Find where the given text appears and provide that cell's center as [X, Y] coordinate. 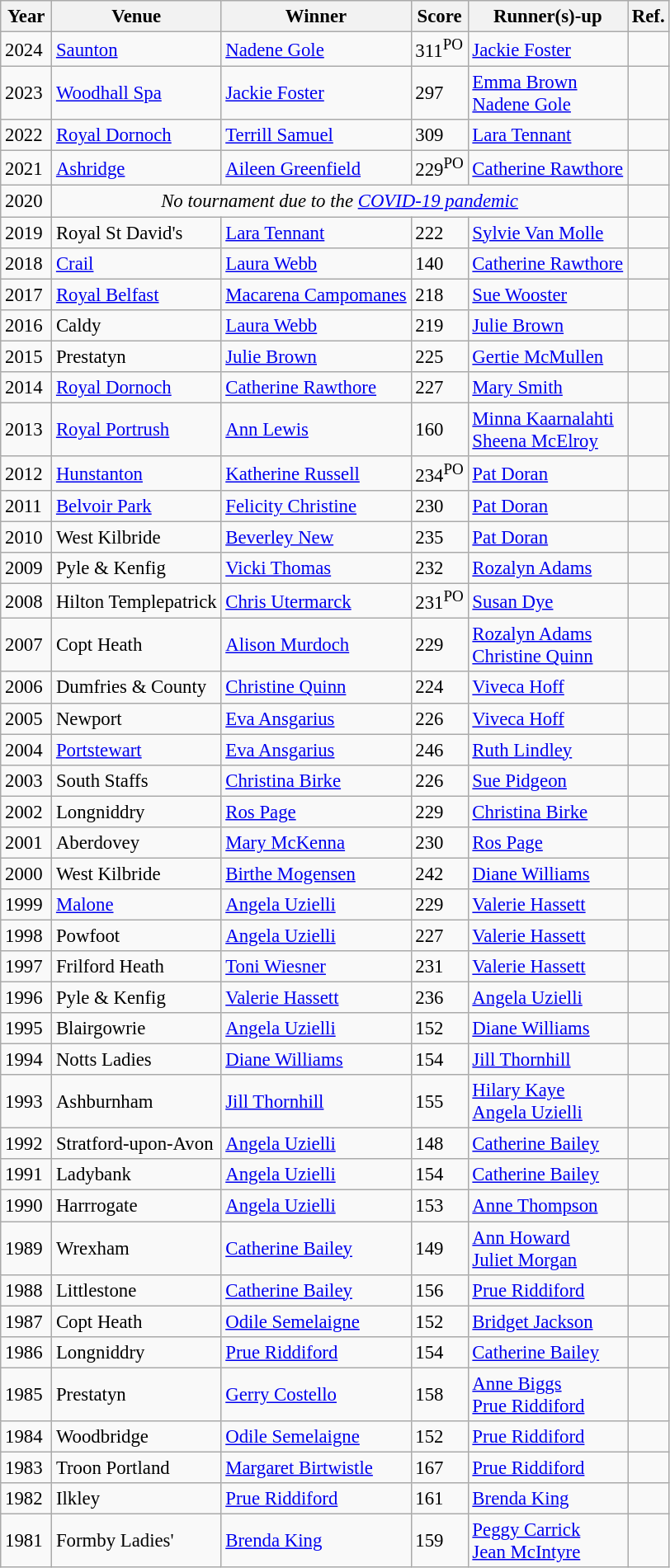
2019 [26, 233]
Year [26, 16]
1984 [26, 1437]
Royal St David's [137, 233]
236 [439, 998]
219 [439, 325]
Ashburnham [137, 1102]
Dumfries & County [137, 688]
2000 [26, 873]
Gerry Costello [316, 1394]
234PO [439, 473]
Powfoot [137, 935]
235 [439, 538]
Belvoir Park [137, 506]
2013 [26, 429]
242 [439, 873]
2012 [26, 473]
148 [439, 1144]
Wrexham [137, 1249]
Toni Wiesner [316, 967]
1981 [26, 1541]
153 [439, 1206]
Aberdovey [137, 843]
167 [439, 1467]
Caldy [137, 325]
Nadene Gole [316, 49]
Ilkley [137, 1499]
231 [439, 967]
2010 [26, 538]
Rozalyn Adams [548, 568]
Runner(s)-up [548, 16]
Alison Murdoch [316, 645]
156 [439, 1290]
Harrrogate [137, 1206]
Anne Biggs Prue Riddiford [548, 1394]
2024 [26, 49]
2004 [26, 750]
Sue Wooster [548, 294]
246 [439, 750]
Susan Dye [548, 601]
1993 [26, 1102]
Gertie McMullen [548, 356]
309 [439, 135]
Hunstanton [137, 473]
Ref. [648, 16]
1996 [26, 998]
Margaret Birtwistle [316, 1467]
Notts Ladies [137, 1060]
158 [439, 1394]
Sue Pidgeon [548, 780]
231PO [439, 601]
Formby Ladies' [137, 1541]
Royal Portrush [137, 429]
2003 [26, 780]
160 [439, 429]
Hilary Kaye Angela Uzielli [548, 1102]
Frilford Heath [137, 967]
2009 [26, 568]
1999 [26, 905]
Ann Howard Juliet Morgan [548, 1249]
2020 [26, 201]
1991 [26, 1175]
Terrill Samuel [316, 135]
Minna Kaarnalahti Sheena McElroy [548, 429]
Crail [137, 263]
Ladybank [137, 1175]
Newport [137, 718]
2005 [26, 718]
1992 [26, 1144]
Saunton [137, 49]
297 [439, 94]
Aileen Greenfield [316, 168]
2022 [26, 135]
Score [439, 16]
Mary McKenna [316, 843]
149 [439, 1249]
2002 [26, 812]
Vicki Thomas [316, 568]
311PO [439, 49]
2006 [26, 688]
Sylvie Van Molle [548, 233]
Felicity Christine [316, 506]
Beverley New [316, 538]
Anne Thompson [548, 1206]
2023 [26, 94]
1995 [26, 1029]
Ruth Lindley [548, 750]
1990 [26, 1206]
Christine Quinn [316, 688]
Macarena Campomanes [316, 294]
Venue [137, 16]
Mary Smith [548, 388]
Winner [316, 16]
2008 [26, 601]
Peggy Carrick Jean McIntyre [548, 1541]
Hilton Templepatrick [137, 601]
2014 [26, 388]
2015 [26, 356]
161 [439, 1499]
2018 [26, 263]
1997 [26, 967]
Rozalyn Adams Christine Quinn [548, 645]
1983 [26, 1467]
1989 [26, 1249]
1982 [26, 1499]
1985 [26, 1394]
229PO [439, 168]
Troon Portland [137, 1467]
2021 [26, 168]
232 [439, 568]
2001 [26, 843]
Littlestone [137, 1290]
155 [439, 1102]
222 [439, 233]
1994 [26, 1060]
2016 [26, 325]
Woodbridge [137, 1437]
2017 [26, 294]
No tournament due to the COVID-19 pandemic [340, 201]
Stratford-upon-Avon [137, 1144]
Bridget Jackson [548, 1321]
Ann Lewis [316, 429]
Chris Utermarck [316, 601]
Royal Belfast [137, 294]
1986 [26, 1352]
224 [439, 688]
Katherine Russell [316, 473]
Blairgowrie [137, 1029]
2011 [26, 506]
Birthe Mogensen [316, 873]
218 [439, 294]
140 [439, 263]
225 [439, 356]
Malone [137, 905]
South Staffs [137, 780]
2007 [26, 645]
Woodhall Spa [137, 94]
Emma Brown Nadene Gole [548, 94]
Ashridge [137, 168]
159 [439, 1541]
Portstewart [137, 750]
1988 [26, 1290]
1998 [26, 935]
1987 [26, 1321]
